Provide the (x, y) coordinate of the cell's center where the given text is located.  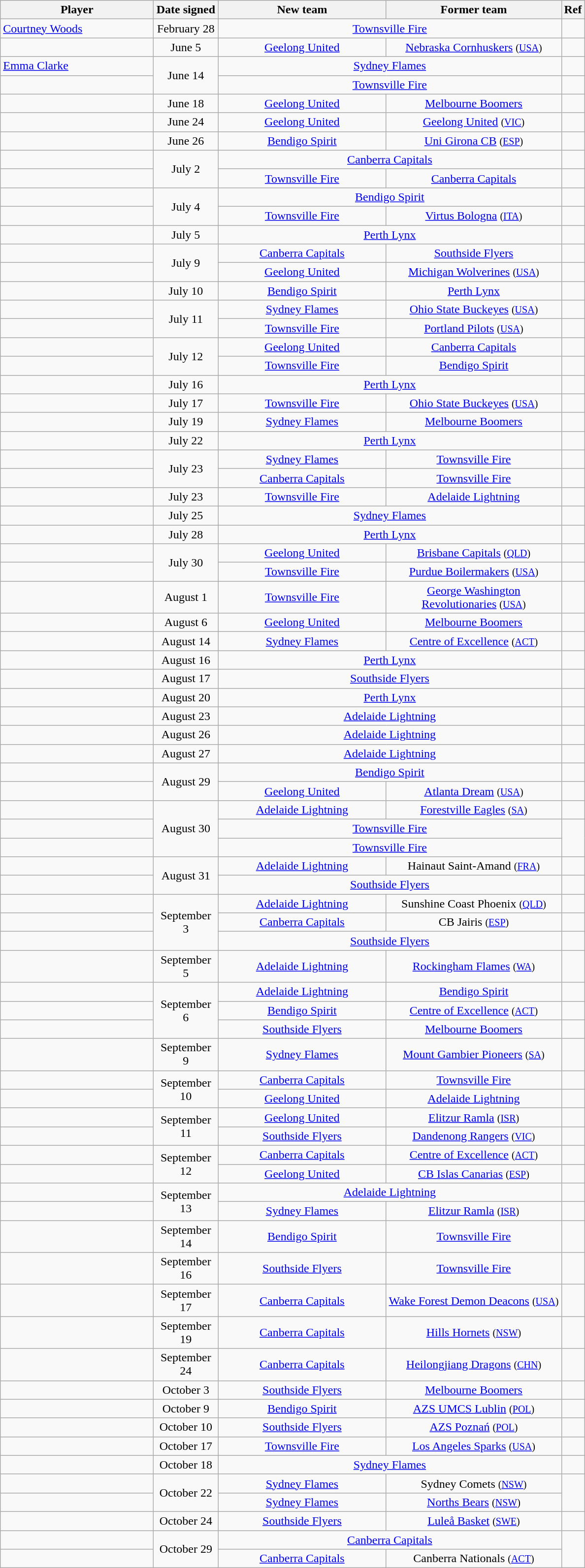
October 18 (186, 1465)
September 19 (186, 1333)
Rockingham Flames (WA) (474, 967)
June 24 (186, 122)
August 6 (186, 623)
Luleå Basket (SWE) (474, 1521)
July 12 (186, 356)
June 14 (186, 75)
September 24 (186, 1364)
August 29 (186, 782)
Former team (474, 10)
September 11 (186, 1127)
September 10 (186, 1089)
June 18 (186, 103)
October 9 (186, 1409)
June 26 (186, 141)
July 19 (186, 422)
New team (302, 10)
Courtney Woods (77, 29)
October 3 (186, 1390)
George Washington Revolutionaries (USA) (474, 597)
AZS UMCS Lublin (POL) (474, 1409)
September 5 (186, 967)
August 17 (186, 679)
August 14 (186, 641)
October 24 (186, 1521)
August 27 (186, 753)
February 28 (186, 29)
July 2 (186, 169)
September 16 (186, 1269)
Ref (573, 10)
Forestville Eagles (SA) (474, 810)
Michigan Wolverines (USA) (474, 272)
July 30 (186, 563)
July 4 (186, 206)
Canberra Nationals (ACT) (474, 1559)
CB Islas Canarias (ESP) (474, 1174)
Atlanta Dream (USA) (474, 791)
Heilongjiang Dragons (CHN) (474, 1364)
August 1 (186, 597)
Mount Gambier Pioneers (SA) (474, 1054)
September 14 (186, 1236)
July 11 (186, 319)
September 3 (186, 922)
CB Jairis (ESP) (474, 922)
August 31 (186, 876)
Dandenong Rangers (VIC) (474, 1136)
Virtus Bologna (ITA) (474, 216)
October 22 (186, 1493)
August 23 (186, 716)
Hills Hornets (NSW) (474, 1333)
July 9 (186, 263)
October 17 (186, 1446)
Norths Bears (NSW) (474, 1502)
September 17 (186, 1300)
July 22 (186, 440)
July 17 (186, 403)
September 9 (186, 1054)
Sydney Comets (NSW) (474, 1483)
August 16 (186, 660)
September 12 (186, 1164)
October 29 (186, 1549)
September 13 (186, 1202)
Brisbane Capitals (QLD) (474, 553)
Date signed (186, 10)
Nebraska Cornhuskers (USA) (474, 47)
August 20 (186, 697)
September 6 (186, 1010)
July 5 (186, 235)
Geelong United (VIC) (474, 122)
Purdue Boilermakers (USA) (474, 572)
July 16 (186, 384)
Portland Pilots (USA) (474, 328)
Sunshine Coast Phoenix (QLD) (474, 904)
July 28 (186, 534)
October 10 (186, 1427)
August 26 (186, 735)
AZS Poznań (POL) (474, 1427)
Uni Girona CB (ESP) (474, 141)
Player (77, 10)
Los Angeles Sparks (USA) (474, 1446)
Hainaut Saint-Amand (FRA) (474, 866)
June 5 (186, 47)
August 30 (186, 828)
Emma Clarke (77, 66)
Wake Forest Demon Deacons (USA) (474, 1300)
July 10 (186, 291)
July 25 (186, 515)
